Pinpoint the cell where the given text exists, returning its (x, y) midpoint coordinate. 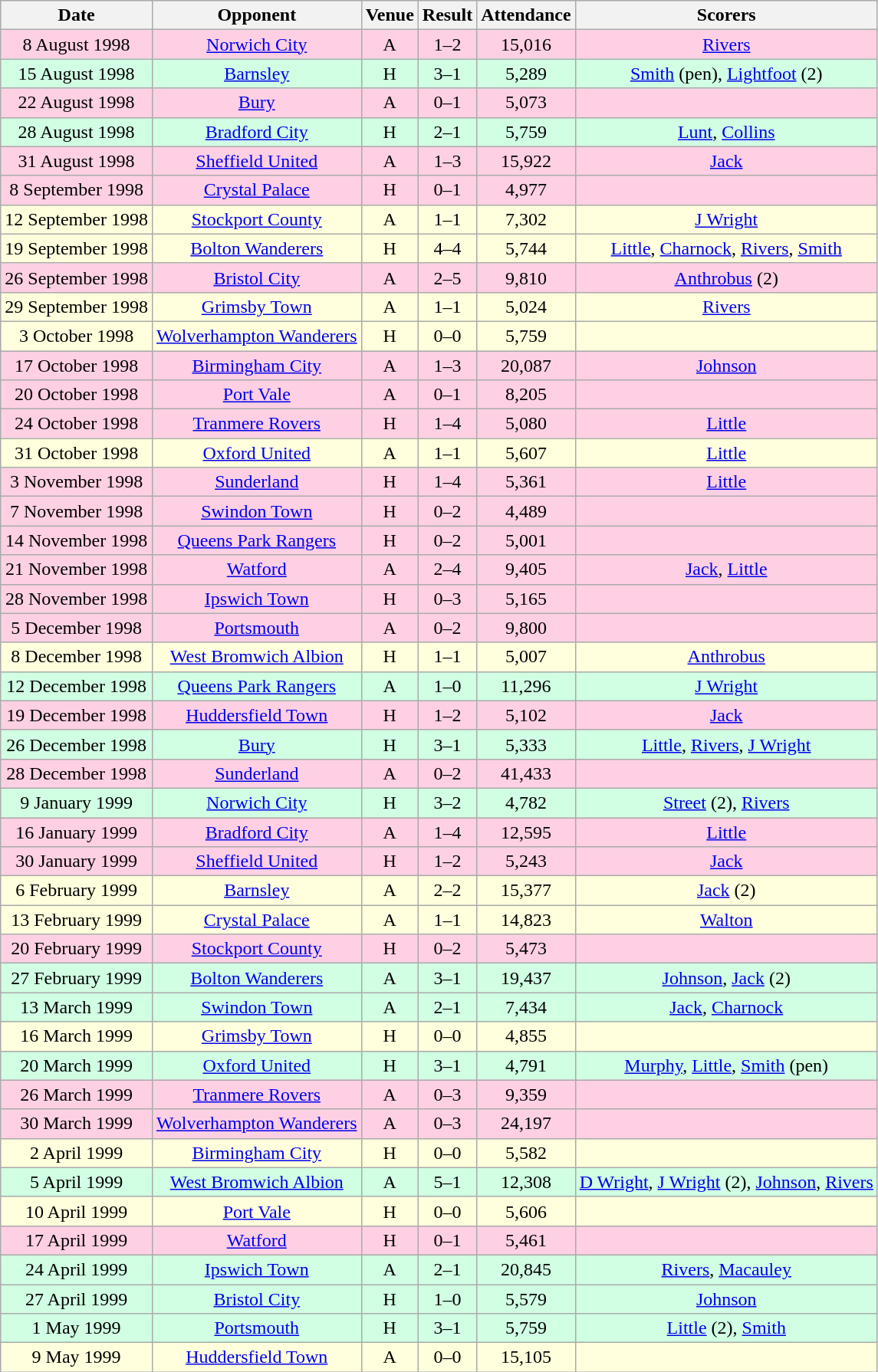
4,855 (526, 1036)
31 August 1998 (77, 161)
5,073 (526, 103)
19 December 1998 (77, 715)
9,800 (526, 628)
10 April 1999 (77, 1211)
28 August 1998 (77, 132)
5,243 (526, 862)
5,024 (526, 307)
9,405 (526, 569)
Street (2), Rivers (726, 803)
12 September 1998 (77, 219)
20,087 (526, 366)
2–4 (447, 569)
2 April 1999 (77, 1153)
19,437 (526, 978)
4,782 (526, 803)
Murphy, Little, Smith (pen) (726, 1065)
24,197 (526, 1124)
26 September 1998 (77, 277)
5,001 (526, 540)
2–2 (447, 891)
27 February 1999 (77, 978)
5,080 (526, 424)
8 December 1998 (77, 657)
1 May 1999 (77, 1328)
5,579 (526, 1299)
3 October 1998 (77, 336)
41,433 (526, 773)
5,289 (526, 74)
31 October 1998 (77, 453)
5,007 (526, 657)
Opponent (256, 15)
26 March 1999 (77, 1095)
Scorers (726, 15)
Jack (2) (726, 891)
Jack, Charnock (726, 1007)
9,810 (526, 277)
15,016 (526, 44)
5,165 (526, 599)
Johnson, Jack (2) (726, 978)
Result (447, 15)
Little, Charnock, Rivers, Smith (726, 248)
9 January 1999 (77, 803)
Rivers, Macauley (726, 1269)
13 February 1999 (77, 920)
29 September 1998 (77, 307)
16 March 1999 (77, 1036)
12,595 (526, 832)
6 February 1999 (77, 891)
22 August 1998 (77, 103)
14 November 1998 (77, 540)
30 January 1999 (77, 862)
3 November 1998 (77, 482)
5,333 (526, 744)
Anthrobus (2) (726, 277)
Walton (726, 920)
9,359 (526, 1095)
19 September 1998 (77, 248)
28 December 1998 (77, 773)
4,791 (526, 1065)
24 April 1999 (77, 1269)
16 January 1999 (77, 832)
5–1 (447, 1182)
8 August 1998 (77, 44)
5,361 (526, 482)
7,302 (526, 219)
20 October 1998 (77, 395)
5,606 (526, 1211)
5 April 1999 (77, 1182)
Little, Rivers, J Wright (726, 744)
5,473 (526, 949)
Attendance (526, 15)
Anthrobus (726, 657)
5,102 (526, 715)
20 February 1999 (77, 949)
Venue (390, 15)
15,105 (526, 1357)
4,977 (526, 190)
24 October 1998 (77, 424)
Lunt, Collins (726, 132)
4,489 (526, 511)
5 December 1998 (77, 628)
7 November 1998 (77, 511)
5,744 (526, 248)
5,461 (526, 1240)
15 August 1998 (77, 74)
20 March 1999 (77, 1065)
D Wright, J Wright (2), Johnson, Rivers (726, 1182)
9 May 1999 (77, 1357)
5,582 (526, 1153)
13 March 1999 (77, 1007)
8,205 (526, 395)
4–4 (447, 248)
27 April 1999 (77, 1299)
17 October 1998 (77, 366)
Jack, Little (726, 569)
7,434 (526, 1007)
30 March 1999 (77, 1124)
12,308 (526, 1182)
12 December 1998 (77, 686)
5,607 (526, 453)
15,377 (526, 891)
Little (2), Smith (726, 1328)
2–5 (447, 277)
21 November 1998 (77, 569)
28 November 1998 (77, 599)
Smith (pen), Lightfoot (2) (726, 74)
26 December 1998 (77, 744)
11,296 (526, 686)
17 April 1999 (77, 1240)
3–2 (447, 803)
Date (77, 15)
8 September 1998 (77, 190)
15,922 (526, 161)
14,823 (526, 920)
20,845 (526, 1269)
